Scan for the cell matching the given text and deliver its [X, Y] coordinate at center. 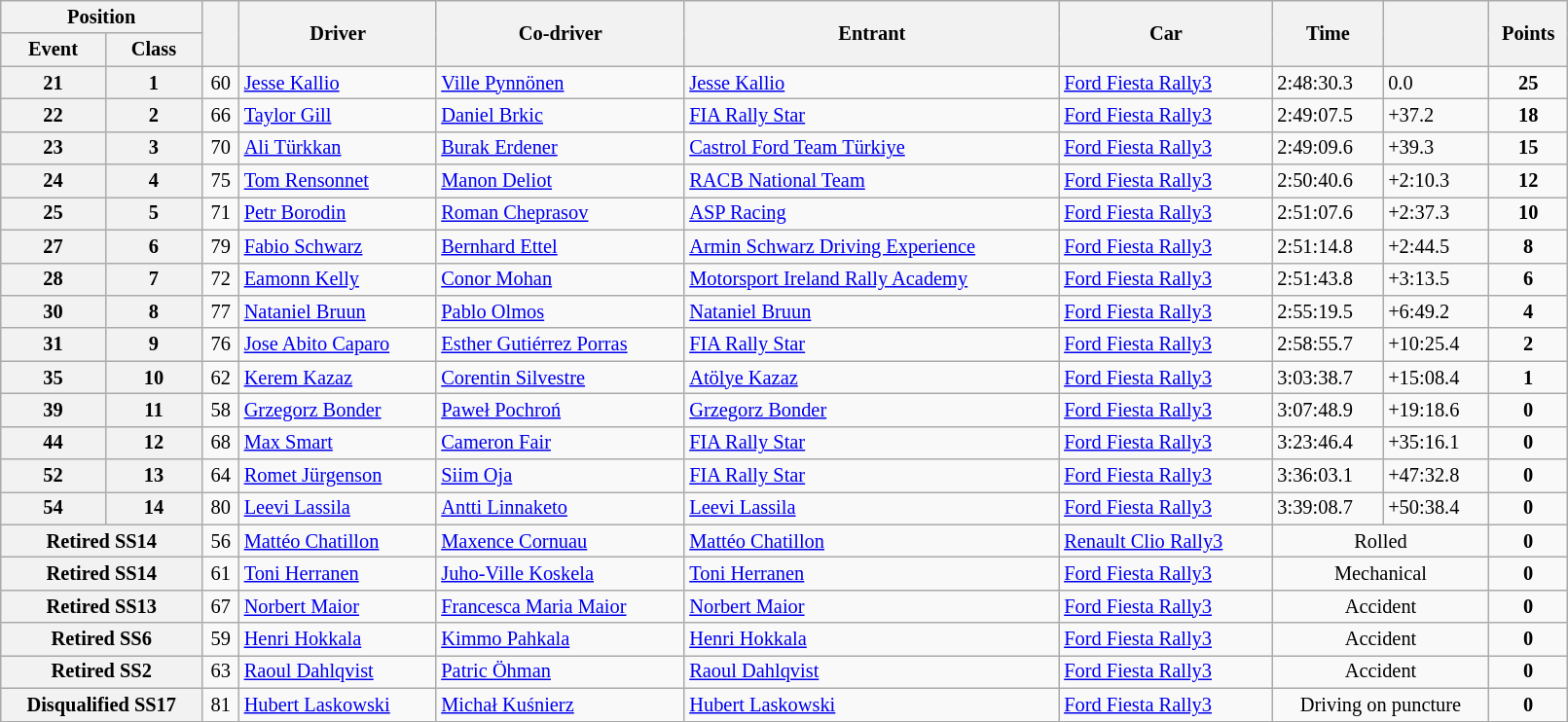
Entrant [872, 33]
Driving on puncture [1380, 704]
3:36:03.1 [1328, 476]
15 [1528, 148]
76 [221, 344]
56 [221, 541]
2:49:09.6 [1328, 148]
2:58:55.7 [1328, 344]
Ville Pynnönen [561, 83]
Car [1166, 33]
Romet Jürgenson [339, 476]
Manon Deliot [561, 181]
+19:18.6 [1436, 410]
52 [53, 476]
27 [53, 246]
21 [53, 83]
Conor Mohan [561, 279]
Esther Gutiérrez Porras [561, 344]
3:39:08.7 [1328, 508]
54 [53, 508]
60 [221, 83]
3:07:48.9 [1328, 410]
62 [221, 378]
2:51:43.8 [1328, 279]
2:51:07.6 [1328, 213]
+2:44.5 [1436, 246]
2:55:19.5 [1328, 311]
58 [221, 410]
61 [221, 573]
28 [53, 279]
68 [221, 443]
+50:38.4 [1436, 508]
+3:13.5 [1436, 279]
ASP Racing [872, 213]
Cameron Fair [561, 443]
Jose Abito Caparo [339, 344]
+37.2 [1436, 115]
Siim Oja [561, 476]
Corentin Silvestre [561, 378]
+15:08.4 [1436, 378]
+35:16.1 [1436, 443]
Kerem Kazaz [339, 378]
Maxence Cornuau [561, 541]
11 [154, 410]
0.0 [1436, 83]
77 [221, 311]
Retired SS6 [101, 639]
Francesca Maria Maior [561, 606]
Renault Clio Rally3 [1166, 541]
Position [101, 17]
Disqualified SS17 [101, 704]
24 [53, 181]
3:23:46.4 [1328, 443]
Petr Borodin [339, 213]
Fabio Schwarz [339, 246]
Event [53, 50]
2:51:14.8 [1328, 246]
9 [154, 344]
23 [53, 148]
+47:32.8 [1436, 476]
Rolled [1380, 541]
3 [154, 148]
30 [53, 311]
81 [221, 704]
Daniel Brkic [561, 115]
22 [53, 115]
Patric Öhman [561, 671]
2:49:07.5 [1328, 115]
Bernhard Ettel [561, 246]
72 [221, 279]
Juho-Ville Koskela [561, 573]
Eamonn Kelly [339, 279]
7 [154, 279]
Driver [339, 33]
Max Smart [339, 443]
RACB National Team [872, 181]
3:03:38.7 [1328, 378]
63 [221, 671]
Tom Rensonnet [339, 181]
Time [1328, 33]
39 [53, 410]
Retired SS13 [101, 606]
+2:37.3 [1436, 213]
75 [221, 181]
13 [154, 476]
Paweł Pochroń [561, 410]
Antti Linnaketo [561, 508]
Points [1528, 33]
64 [221, 476]
80 [221, 508]
Roman Cheprasov [561, 213]
14 [154, 508]
Armin Schwarz Driving Experience [872, 246]
Burak Erdener [561, 148]
+6:49.2 [1436, 311]
Atölye Kazaz [872, 378]
71 [221, 213]
66 [221, 115]
Castrol Ford Team Türkiye [872, 148]
Class [154, 50]
59 [221, 639]
+10:25.4 [1436, 344]
Ali Türkkan [339, 148]
5 [154, 213]
Pablo Olmos [561, 311]
18 [1528, 115]
+2:10.3 [1436, 181]
79 [221, 246]
70 [221, 148]
+39.3 [1436, 148]
67 [221, 606]
44 [53, 443]
Mechanical [1380, 573]
Kimmo Pahkala [561, 639]
2:50:40.6 [1328, 181]
2:48:30.3 [1328, 83]
Michał Kuśnierz [561, 704]
Co-driver [561, 33]
Motorsport Ireland Rally Academy [872, 279]
Taylor Gill [339, 115]
35 [53, 378]
31 [53, 344]
Retired SS2 [101, 671]
